Find where the given text appears and provide that cell's center as [x, y] coordinate. 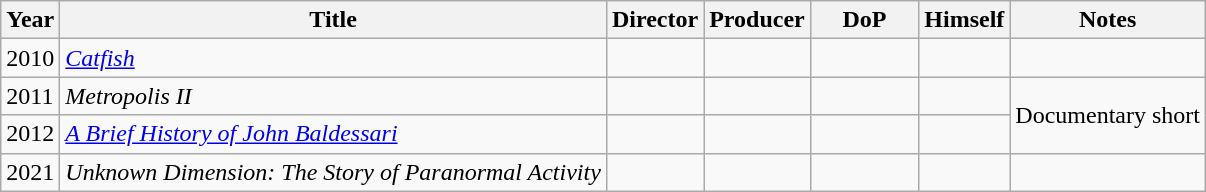
Unknown Dimension: The Story of Paranormal Activity [334, 172]
2011 [30, 96]
Himself [964, 20]
Producer [758, 20]
Catfish [334, 58]
Metropolis II [334, 96]
Year [30, 20]
Title [334, 20]
Documentary short [1108, 115]
Director [654, 20]
DoP [864, 20]
2012 [30, 134]
A Brief History of John Baldessari [334, 134]
2021 [30, 172]
Notes [1108, 20]
2010 [30, 58]
